Determine the (x, y) coordinate at the center of the cell enclosing the given text.  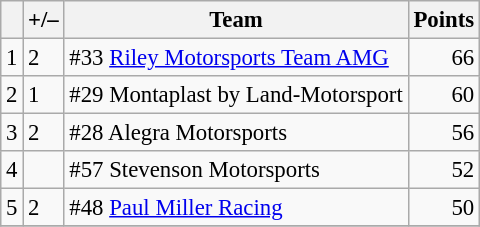
50 (444, 208)
4 (12, 170)
Points (444, 20)
Team (236, 20)
52 (444, 170)
#28 Alegra Motorsports (236, 133)
66 (444, 58)
5 (12, 208)
#29 Montaplast by Land-Motorsport (236, 95)
#33 Riley Motorsports Team AMG (236, 58)
+/– (44, 20)
3 (12, 133)
56 (444, 133)
#48 Paul Miller Racing (236, 208)
60 (444, 95)
#57 Stevenson Motorsports (236, 170)
